Return the [x, y] coordinate for the center point of the cell that contains the specified text.  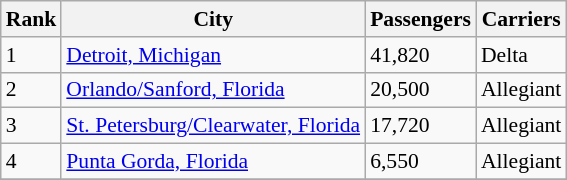
Delta [521, 55]
Rank [32, 19]
6,550 [420, 162]
City [213, 19]
St. Petersburg/Clearwater, Florida [213, 126]
4 [32, 162]
Orlando/Sanford, Florida [213, 90]
Passengers [420, 19]
Detroit, Michigan [213, 55]
1 [32, 55]
41,820 [420, 55]
2 [32, 90]
20,500 [420, 90]
17,720 [420, 126]
Punta Gorda, Florida [213, 162]
3 [32, 126]
Carriers [521, 19]
